Identify which cell holds the provided text, then report its (X, Y) central coordinate. 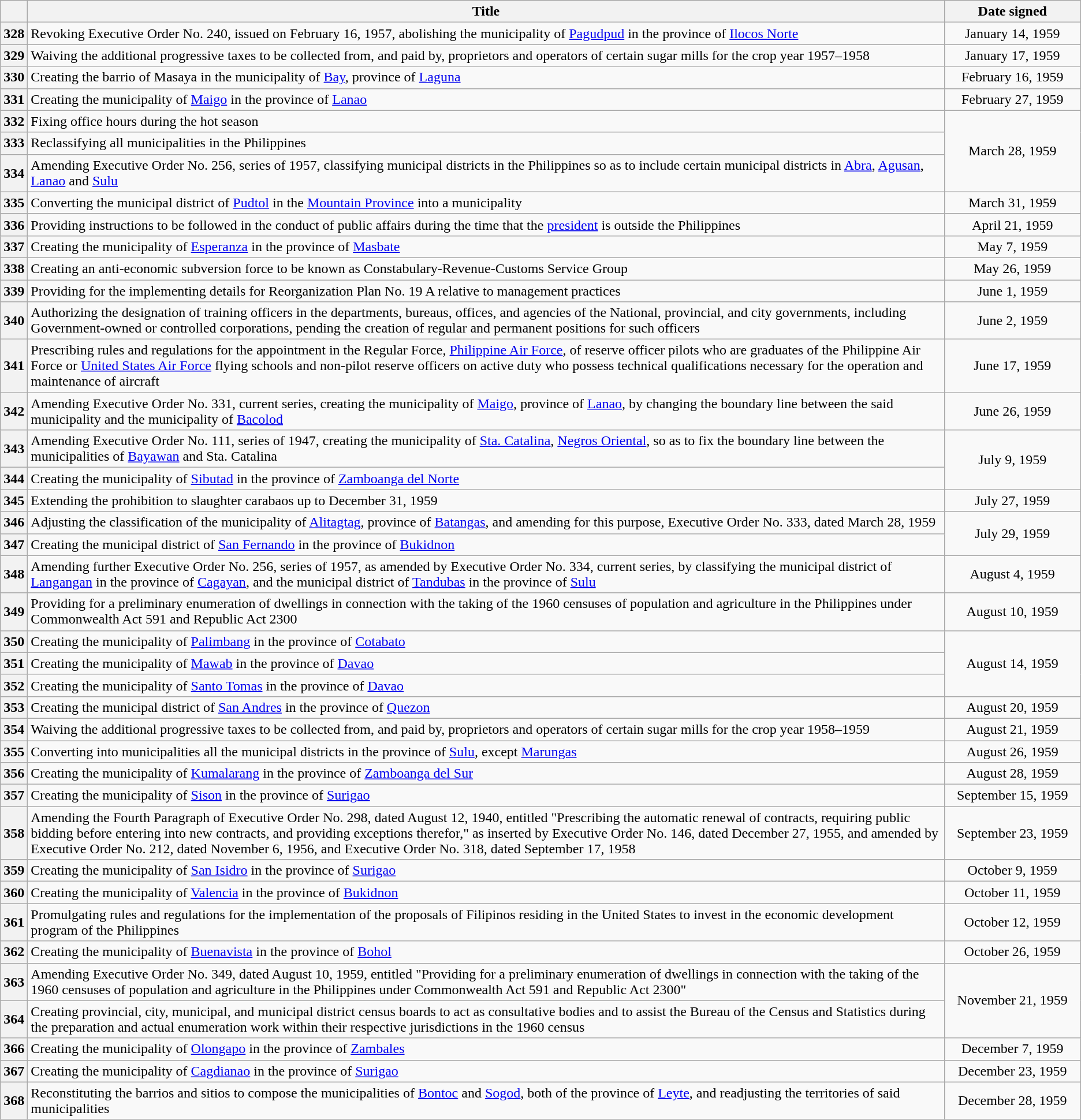
336 (14, 225)
363 (14, 981)
361 (14, 923)
Creating the municipality of Olongapo in the province of Zambales (486, 1049)
366 (14, 1049)
357 (14, 796)
February 16, 1959 (1012, 77)
Creating the municipal district of San Andres in the province of Quezon (486, 707)
Creating the municipal district of San Fernando in the province of Bukidnon (486, 544)
339 (14, 290)
October 11, 1959 (1012, 893)
September 23, 1959 (1012, 833)
330 (14, 77)
333 (14, 143)
July 27, 1959 (1012, 501)
October 26, 1959 (1012, 952)
335 (14, 203)
332 (14, 121)
346 (14, 522)
368 (14, 1100)
August 10, 1959 (1012, 612)
367 (14, 1071)
350 (14, 641)
362 (14, 952)
Creating an anti-economic subversion force to be known as Constabulary-Revenue-Customs Service Group (486, 268)
August 4, 1959 (1012, 574)
331 (14, 99)
April 21, 1959 (1012, 225)
Converting into municipalities all the municipal districts in the province of Sulu, except Marungas (486, 751)
Reclassifying all municipalities in the Philippines (486, 143)
August 20, 1959 (1012, 707)
Providing instructions to be followed in the conduct of public affairs during the time that the president is outside the Philippines (486, 225)
October 9, 1959 (1012, 871)
343 (14, 449)
August 14, 1959 (1012, 663)
329 (14, 55)
347 (14, 544)
Fixing office hours during the hot season (486, 121)
Creating the municipality of Sison in the province of Surigao (486, 796)
354 (14, 729)
Creating the municipality of Valencia in the province of Bukidnon (486, 893)
344 (14, 479)
338 (14, 268)
349 (14, 612)
June 1, 1959 (1012, 290)
351 (14, 663)
Providing for the implementing details for Reorganization Plan No. 19 A relative to management practices (486, 290)
June 2, 1959 (1012, 321)
Creating the municipality of Sibutad in the province of Zamboanga del Norte (486, 479)
Creating the municipality of Cagdianao in the province of Surigao (486, 1071)
358 (14, 833)
June 17, 1959 (1012, 366)
March 28, 1959 (1012, 151)
July 9, 1959 (1012, 460)
Creating the barrio of Masaya in the municipality of Bay, province of Laguna (486, 77)
334 (14, 173)
Creating the municipality of San Isidro in the province of Surigao (486, 871)
Creating the municipality of Esperanza in the province of Masbate (486, 247)
Creating the municipality of Buenavista in the province of Bohol (486, 952)
359 (14, 871)
February 27, 1959 (1012, 99)
January 14, 1959 (1012, 33)
352 (14, 685)
328 (14, 33)
337 (14, 247)
Creating the municipality of Palimbang in the province of Cotabato (486, 641)
September 15, 1959 (1012, 796)
Revoking Executive Order No. 240, issued on February 16, 1957, abolishing the municipality of Pagudpud in the province of Ilocos Norte (486, 33)
Date signed (1012, 12)
364 (14, 1020)
360 (14, 893)
Title (486, 12)
March 31, 1959 (1012, 203)
August 26, 1959 (1012, 751)
July 29, 1959 (1012, 533)
November 21, 1959 (1012, 1000)
356 (14, 774)
355 (14, 751)
Extending the prohibition to slaughter carabaos up to December 31, 1959 (486, 501)
May 26, 1959 (1012, 268)
June 26, 1959 (1012, 411)
May 7, 1959 (1012, 247)
Creating the municipality of Mawab in the province of Davao (486, 663)
340 (14, 321)
December 23, 1959 (1012, 1071)
August 28, 1959 (1012, 774)
December 28, 1959 (1012, 1100)
August 21, 1959 (1012, 729)
January 17, 1959 (1012, 55)
Creating the municipality of Kumalarang in the province of Zamboanga del Sur (486, 774)
December 7, 1959 (1012, 1049)
345 (14, 501)
Creating the municipality of Maigo in the province of Lanao (486, 99)
Creating the municipality of Santo Tomas in the province of Davao (486, 685)
342 (14, 411)
Converting the municipal district of Pudtol in the Mountain Province into a municipality (486, 203)
353 (14, 707)
348 (14, 574)
341 (14, 366)
October 12, 1959 (1012, 923)
